Identify which cell holds the provided text, then report its (x, y) central coordinate. 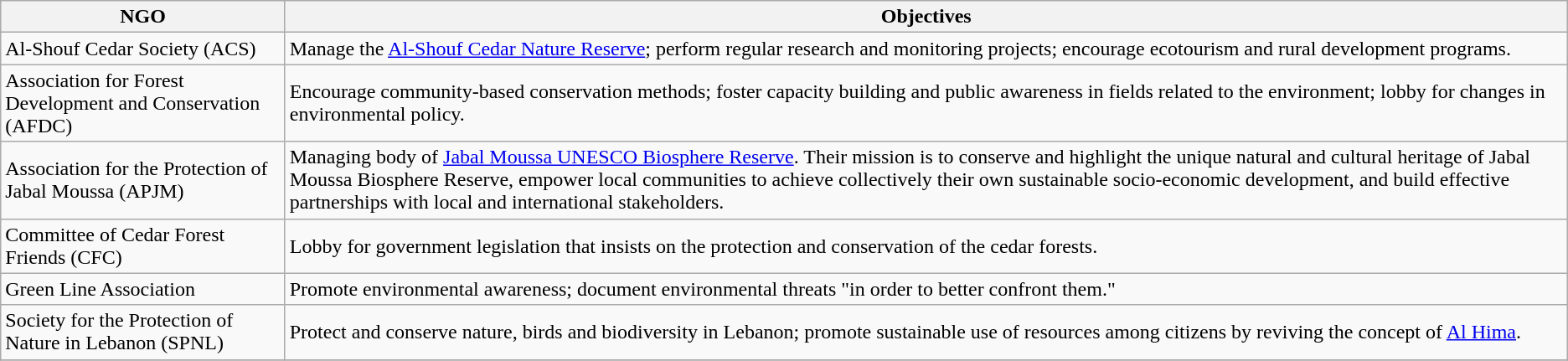
Promote environmental awareness; document environmental threats "in order to better confront them." (926, 289)
Al-Shouf Cedar Society (ACS) (142, 49)
Association for the Protection of Jabal Moussa (APJM) (142, 180)
Committee of Cedar Forest Friends (CFC) (142, 246)
NGO (142, 17)
Society for the Protection of Nature in Lebanon (SPNL) (142, 332)
Association for Forest Development and Conservation (AFDC) (142, 103)
Manage the Al-Shouf Cedar Nature Reserve; perform regular research and monitoring projects; encourage ecotourism and rural development programs. (926, 49)
Lobby for government legislation that insists on the protection and conservation of the cedar forests. (926, 246)
Green Line Association (142, 289)
Objectives (926, 17)
